Return [X, Y] of the center of cell containing provided text 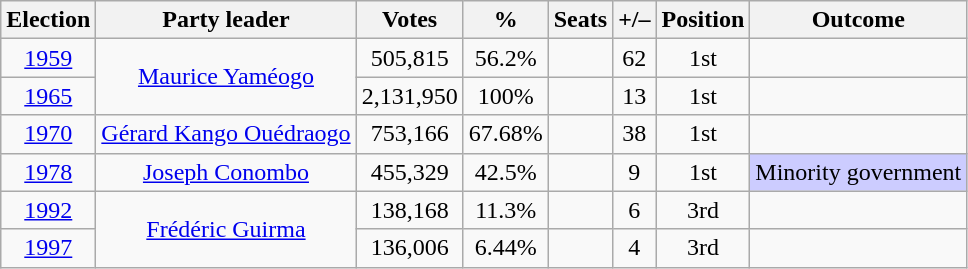
Seats [580, 20]
2,131,950 [410, 96]
13 [634, 96]
42.5% [506, 172]
1965 [48, 96]
38 [634, 134]
% [506, 20]
Position [703, 20]
136,006 [410, 248]
1978 [48, 172]
Outcome [858, 20]
6 [634, 210]
Gérard Kango Ouédraogo [226, 134]
62 [634, 58]
100% [506, 96]
138,168 [410, 210]
Frédéric Guirma [226, 229]
Election [48, 20]
Minority government [858, 172]
1959 [48, 58]
+/– [634, 20]
6.44% [506, 248]
753,166 [410, 134]
1970 [48, 134]
455,329 [410, 172]
9 [634, 172]
67.68% [506, 134]
505,815 [410, 58]
Maurice Yaméogo [226, 77]
Party leader [226, 20]
11.3% [506, 210]
4 [634, 248]
Joseph Conombo [226, 172]
56.2% [506, 58]
Votes [410, 20]
1992 [48, 210]
1997 [48, 248]
